Extract the [x, y] coordinate from the center of the cell holding the provided text.  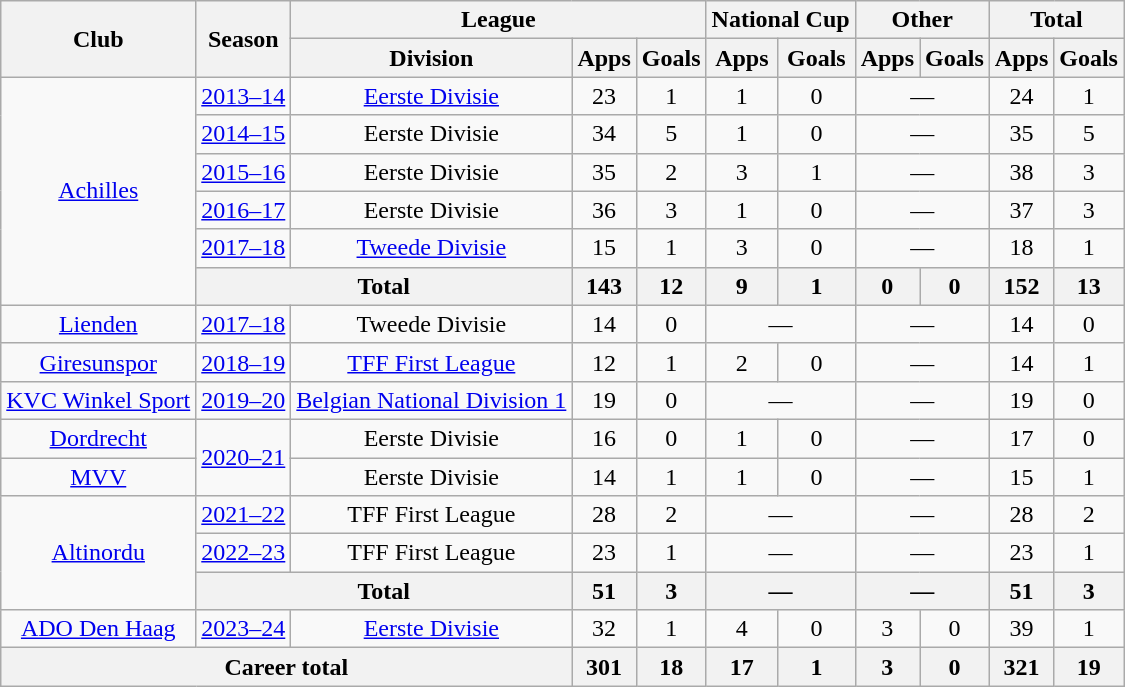
ADO Den Haag [98, 629]
2019–20 [244, 400]
Achilles [98, 191]
League [498, 20]
2014–15 [244, 134]
Lienden [98, 324]
Giresunspor [98, 362]
Dordrecht [98, 438]
Season [244, 39]
34 [604, 134]
152 [1021, 286]
2020–21 [244, 457]
32 [604, 629]
Division [432, 58]
Club [98, 39]
16 [604, 438]
2022–23 [244, 553]
2015–16 [244, 172]
39 [1021, 629]
38 [1021, 172]
Belgian National Division 1 [432, 400]
2016–17 [244, 210]
4 [742, 629]
Other [922, 20]
13 [1089, 286]
Altinordu [98, 553]
301 [604, 667]
37 [1021, 210]
9 [742, 286]
24 [1021, 96]
National Cup [780, 20]
2018–19 [244, 362]
MVV [98, 477]
143 [604, 286]
36 [604, 210]
2021–22 [244, 515]
2023–24 [244, 629]
2013–14 [244, 96]
321 [1021, 667]
KVC Winkel Sport [98, 400]
Career total [286, 667]
